Output the [x, y] coordinate of the center of the cell containing the given text.  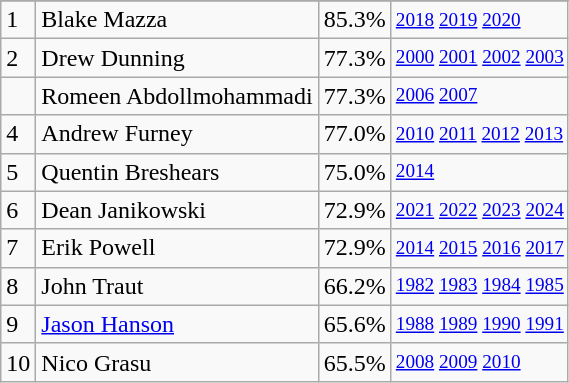
Erik Powell [177, 248]
85.3% [354, 20]
1982 1983 1984 1985 [480, 286]
66.2% [354, 286]
2006 2007 [480, 96]
77.0% [354, 134]
2021 2022 2023 2024 [480, 210]
6 [18, 210]
8 [18, 286]
John Traut [177, 286]
5 [18, 172]
1988 1989 1990 1991 [480, 324]
2000 2001 2002 2003 [480, 58]
75.0% [354, 172]
Jason Hanson [177, 324]
2010 2011 2012 2013 [480, 134]
10 [18, 362]
65.6% [354, 324]
2014 [480, 172]
2014 2015 2016 2017 [480, 248]
Dean Janikowski [177, 210]
4 [18, 134]
Andrew Furney [177, 134]
7 [18, 248]
65.5% [354, 362]
Nico Grasu [177, 362]
Blake Mazza [177, 20]
9 [18, 324]
1 [18, 20]
2 [18, 58]
Drew Dunning [177, 58]
2018 2019 2020 [480, 20]
2008 2009 2010 [480, 362]
Quentin Breshears [177, 172]
Romeen Abdollmohammadi [177, 96]
